Find where the given text appears and provide that cell's center as [x, y] coordinate. 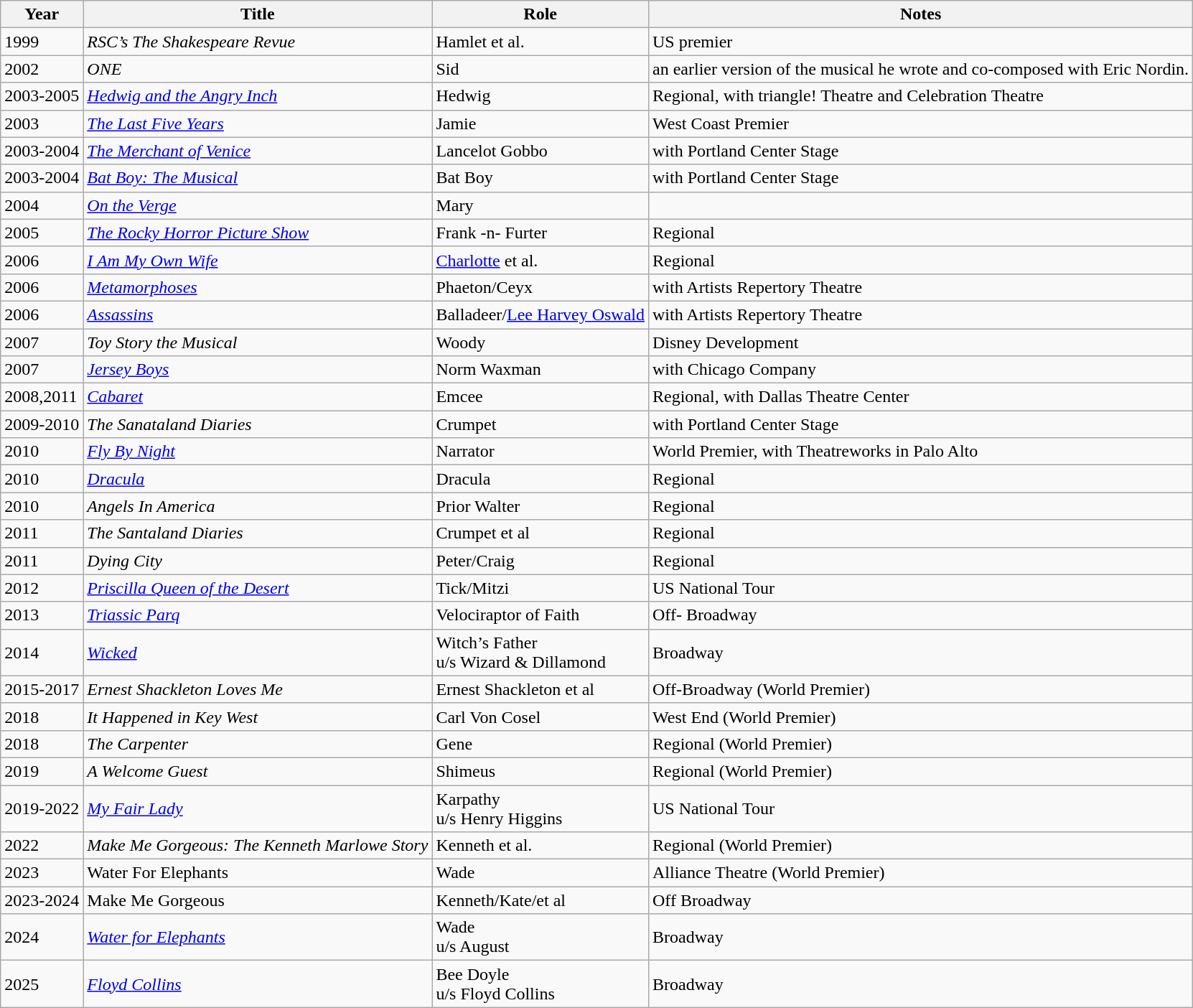
The Santaland Diaries [258, 533]
Regional, with Dallas Theatre Center [920, 397]
Bat Boy [541, 178]
Hedwig [541, 96]
Jersey Boys [258, 370]
Metamorphoses [258, 287]
2013 [42, 615]
2019-2022 [42, 808]
2014 [42, 652]
Kenneth et al. [541, 846]
Wade [541, 873]
Crumpet [541, 424]
Tick/Mitzi [541, 588]
2003-2005 [42, 96]
2025 [42, 984]
Jamie [541, 123]
Floyd Collins [258, 984]
Peter/Craig [541, 561]
A Welcome Guest [258, 771]
Sid [541, 69]
It Happened in Key West [258, 717]
2022 [42, 846]
Emcee [541, 397]
Regional, with triangle! Theatre and Celebration Theatre [920, 96]
Title [258, 14]
Shimeus [541, 771]
Crumpet et al [541, 533]
1999 [42, 42]
Hedwig and the Angry Inch [258, 96]
Ernest Shackleton Loves Me [258, 689]
Alliance Theatre (World Premier) [920, 873]
2008,2011 [42, 397]
2012 [42, 588]
World Premier, with Theatreworks in Palo Alto [920, 452]
Triassic Parq [258, 615]
Wicked [258, 652]
Velociraptor of Faith [541, 615]
Off Broadway [920, 900]
The Merchant of Venice [258, 151]
Assassins [258, 314]
2002 [42, 69]
2004 [42, 205]
Water for Elephants [258, 938]
Off-Broadway (World Premier) [920, 689]
Make Me Gorgeous [258, 900]
Year [42, 14]
Fly By Night [258, 452]
Witch’s Fatheru/s Wizard & Dillamond [541, 652]
Phaeton/Ceyx [541, 287]
West End (World Premier) [920, 717]
I Am My Own Wife [258, 260]
Woody [541, 342]
Frank -n- Furter [541, 233]
Balladeer/Lee Harvey Oswald [541, 314]
Priscilla Queen of the Desert [258, 588]
Narrator [541, 452]
an earlier version of the musical he wrote and co-composed with Eric Nordin. [920, 69]
Role [541, 14]
Bee Doyleu/s Floyd Collins [541, 984]
Dying City [258, 561]
2009-2010 [42, 424]
Hamlet et al. [541, 42]
Gene [541, 744]
2023 [42, 873]
Notes [920, 14]
2024 [42, 938]
On the Verge [258, 205]
Kenneth/Kate/et al [541, 900]
The Rocky Horror Picture Show [258, 233]
2005 [42, 233]
RSC’s The Shakespeare Revue [258, 42]
My Fair Lady [258, 808]
Angels In America [258, 506]
2023-2024 [42, 900]
Carl Von Cosel [541, 717]
with Chicago Company [920, 370]
Water For Elephants [258, 873]
Cabaret [258, 397]
The Last Five Years [258, 123]
ONE [258, 69]
Make Me Gorgeous: The Kenneth Marlowe Story [258, 846]
Lancelot Gobbo [541, 151]
Charlotte et al. [541, 260]
The Carpenter [258, 744]
Prior Walter [541, 506]
Disney Development [920, 342]
Off- Broadway [920, 615]
West Coast Premier [920, 123]
2015-2017 [42, 689]
Toy Story the Musical [258, 342]
2003 [42, 123]
2019 [42, 771]
Bat Boy: The Musical [258, 178]
The Sanataland Diaries [258, 424]
Ernest Shackleton et al [541, 689]
Mary [541, 205]
Karpathyu/s Henry Higgins [541, 808]
US premier [920, 42]
Wadeu/s August [541, 938]
Norm Waxman [541, 370]
